Identify which cell holds the provided text, then report its (x, y) central coordinate. 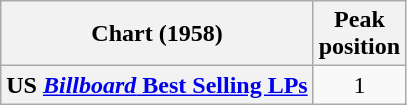
Peakposition (359, 34)
Chart (1958) (157, 34)
1 (359, 85)
US Billboard Best Selling LPs (157, 85)
